Return [X, Y] of the center of cell containing provided text 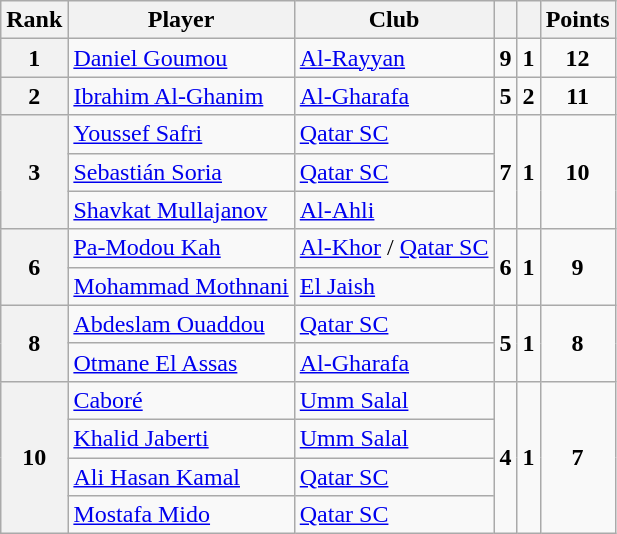
Rank [34, 20]
Ibrahim Al-Ghanim [181, 96]
Player [181, 20]
Otmane El Assas [181, 362]
4 [506, 457]
Points [578, 20]
Pa-Modou Kah [181, 248]
11 [578, 96]
Al-Ahli [394, 210]
Club [394, 20]
Khalid Jaberti [181, 438]
El Jaish [394, 286]
Ali Hasan Kamal [181, 477]
3 [34, 172]
Al-Khor / Qatar SC [394, 248]
Sebastián Soria [181, 172]
Youssef Safri [181, 134]
Caboré [181, 400]
Mohammad Mothnani [181, 286]
Daniel Goumou [181, 58]
Mostafa Mido [181, 515]
Shavkat Mullajanov [181, 210]
12 [578, 58]
Al-Rayyan [394, 58]
Abdeslam Ouaddou [181, 324]
